Scan for the cell matching the given text and deliver its (x, y) coordinate at center. 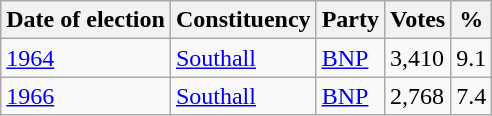
1964 (86, 58)
2,768 (418, 96)
1966 (86, 96)
% (472, 20)
3,410 (418, 58)
7.4 (472, 96)
Party (350, 20)
Date of election (86, 20)
Votes (418, 20)
Constituency (243, 20)
9.1 (472, 58)
